Provide the [x, y] coordinate of the cell's center where the given text is located.  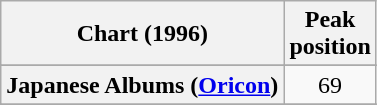
69 [330, 85]
Peakposition [330, 34]
Japanese Albums (Oricon) [142, 85]
Chart (1996) [142, 34]
